From the cell containing the given text, extract its center point as [X, Y] coordinate. 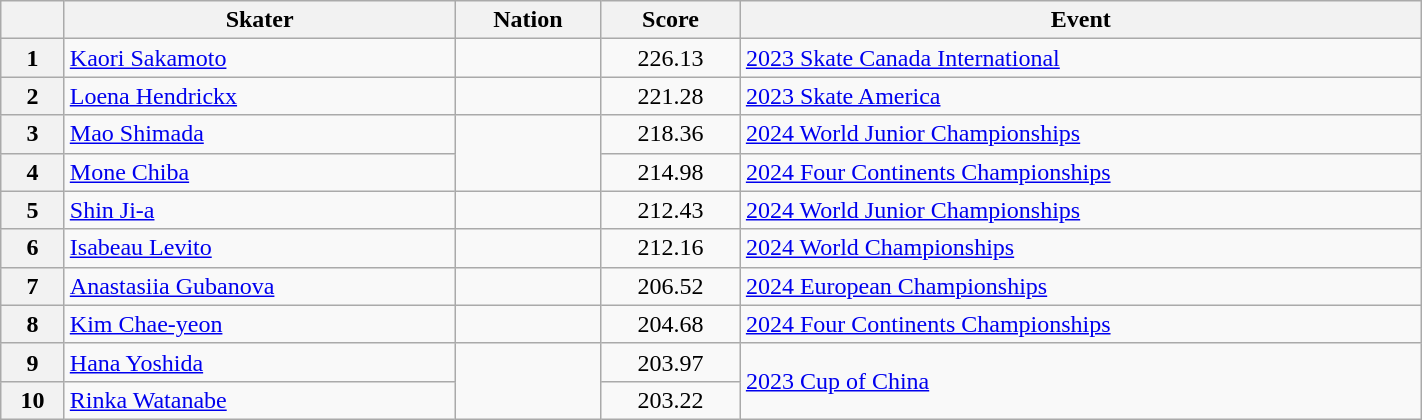
221.28 [671, 96]
4 [33, 172]
204.68 [671, 324]
212.43 [671, 210]
212.16 [671, 248]
203.22 [671, 400]
6 [33, 248]
Mao Shimada [260, 134]
Event [1080, 20]
2 [33, 96]
Rinka Watanabe [260, 400]
5 [33, 210]
2024 World Championships [1080, 248]
Skater [260, 20]
Mone Chiba [260, 172]
Anastasiia Gubanova [260, 286]
7 [33, 286]
8 [33, 324]
Loena Hendrickx [260, 96]
203.97 [671, 362]
Hana Yoshida [260, 362]
Score [671, 20]
Nation [528, 20]
Shin Ji-a [260, 210]
10 [33, 400]
2024 European Championships [1080, 286]
2023 Cup of China [1080, 381]
214.98 [671, 172]
3 [33, 134]
2023 Skate America [1080, 96]
9 [33, 362]
206.52 [671, 286]
Kim Chae-yeon [260, 324]
Isabeau Levito [260, 248]
218.36 [671, 134]
1 [33, 58]
226.13 [671, 58]
Kaori Sakamoto [260, 58]
2023 Skate Canada International [1080, 58]
